Determine the [X, Y] coordinate at the center of the cell enclosing the given text.  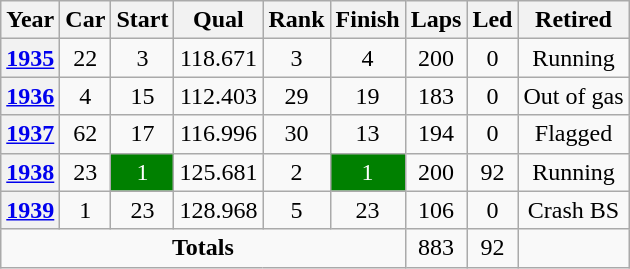
62 [86, 134]
183 [436, 96]
Year [30, 20]
883 [436, 248]
Flagged [574, 134]
1935 [30, 58]
Start [142, 20]
112.403 [218, 96]
125.681 [218, 172]
22 [86, 58]
Car [86, 20]
Totals [203, 248]
116.996 [218, 134]
118.671 [218, 58]
Led [492, 20]
13 [368, 134]
1937 [30, 134]
Laps [436, 20]
Qual [218, 20]
19 [368, 96]
1938 [30, 172]
128.968 [218, 210]
106 [436, 210]
2 [296, 172]
1936 [30, 96]
29 [296, 96]
30 [296, 134]
194 [436, 134]
Out of gas [574, 96]
Retired [574, 20]
Rank [296, 20]
Crash BS [574, 210]
17 [142, 134]
1939 [30, 210]
Finish [368, 20]
15 [142, 96]
5 [296, 210]
